Determine the [x, y] coordinate at the center of the cell enclosing the given text.  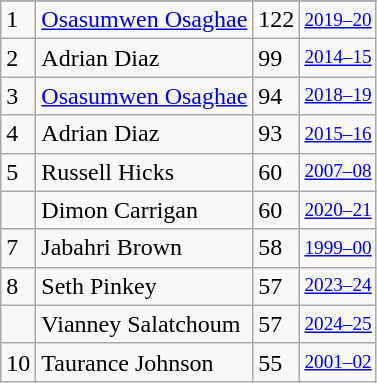
5 [18, 172]
4 [18, 134]
2023–24 [338, 286]
10 [18, 362]
2007–08 [338, 172]
Dimon Carrigan [144, 210]
2014–15 [338, 58]
2015–16 [338, 134]
2018–19 [338, 96]
2024–25 [338, 324]
1 [18, 20]
Vianney Salatchoum [144, 324]
1999–00 [338, 248]
2 [18, 58]
Seth Pinkey [144, 286]
7 [18, 248]
3 [18, 96]
99 [276, 58]
Russell Hicks [144, 172]
94 [276, 96]
Taurance Johnson [144, 362]
Jabahri Brown [144, 248]
8 [18, 286]
2019–20 [338, 20]
2001–02 [338, 362]
58 [276, 248]
2020–21 [338, 210]
93 [276, 134]
122 [276, 20]
55 [276, 362]
